Extract the [X, Y] coordinate from the center of the cell holding the provided text.  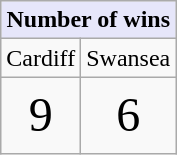
9 [41, 115]
Cardiff [41, 58]
Swansea [128, 58]
Number of wins [88, 20]
6 [128, 115]
